Output the (X, Y) coordinate of the center of the cell containing the given text.  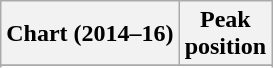
Peakposition (225, 34)
Chart (2014–16) (90, 34)
